Identify which cell holds the provided text, then report its (x, y) central coordinate. 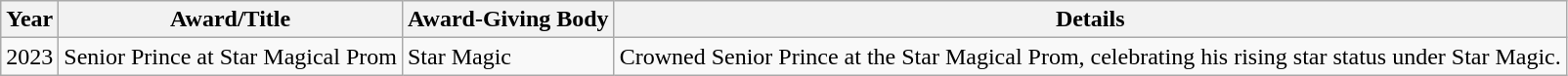
Year (29, 19)
Award/Title (231, 19)
Senior Prince at Star Magical Prom (231, 57)
Star Magic (508, 57)
Details (1090, 19)
Crowned Senior Prince at the Star Magical Prom, celebrating his rising star status under Star Magic. (1090, 57)
Award-Giving Body (508, 19)
2023 (29, 57)
